Identify which cell holds the provided text, then report its [X, Y] central coordinate. 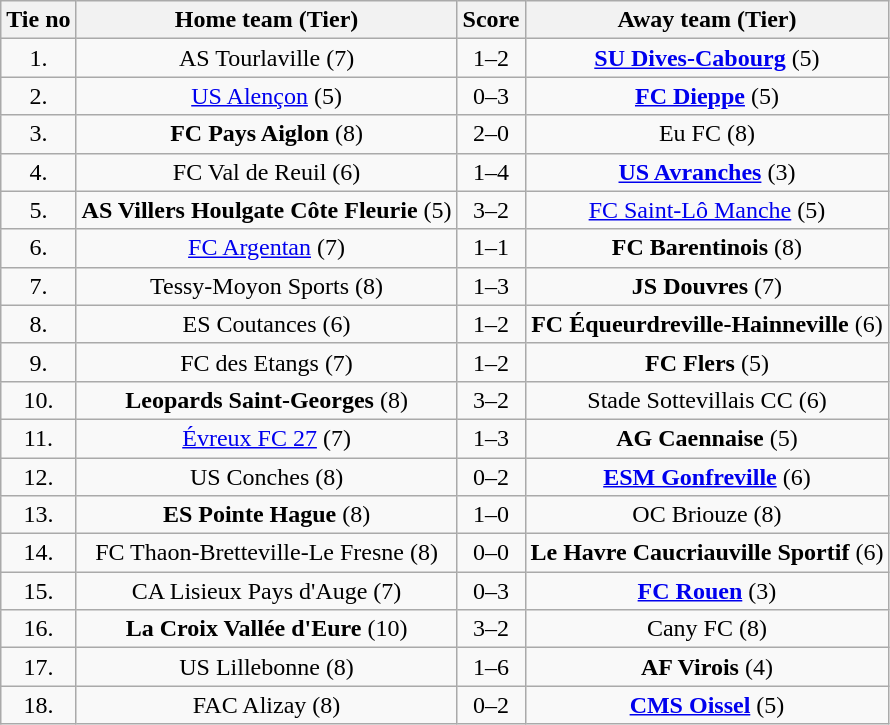
FC Barentinois (8) [707, 248]
11. [38, 438]
ES Pointe Hague (8) [266, 515]
La Croix Vallée d'Eure (10) [266, 629]
Stade Sottevillais CC (6) [707, 400]
CMS Oissel (5) [707, 705]
14. [38, 553]
1–4 [491, 172]
SU Dives-Cabourg (5) [707, 58]
Évreux FC 27 (7) [266, 438]
OC Briouze (8) [707, 515]
17. [38, 667]
AS Tourlaville (7) [266, 58]
18. [38, 705]
FC Thaon-Bretteville-Le Fresne (8) [266, 553]
0–0 [491, 553]
FC Pays Aiglon (8) [266, 134]
JS Douvres (7) [707, 286]
FC Val de Reuil (6) [266, 172]
2–0 [491, 134]
FC Dieppe (5) [707, 96]
US Avranches (3) [707, 172]
5. [38, 210]
13. [38, 515]
4. [38, 172]
US Lillebonne (8) [266, 667]
AS Villers Houlgate Côte Fleurie (5) [266, 210]
1. [38, 58]
ESM Gonfreville (6) [707, 477]
AF Virois (4) [707, 667]
Tessy-Moyon Sports (8) [266, 286]
Le Havre Caucriauville Sportif (6) [707, 553]
CA Lisieux Pays d'Auge (7) [266, 591]
1–6 [491, 667]
16. [38, 629]
3. [38, 134]
Away team (Tier) [707, 20]
FC Équeurdreville-Hainneville (6) [707, 324]
Leopards Saint-Georges (8) [266, 400]
ES Coutances (6) [266, 324]
FC Rouen (3) [707, 591]
Tie no [38, 20]
6. [38, 248]
2. [38, 96]
1–1 [491, 248]
FC des Etangs (7) [266, 362]
FC Saint-Lô Manche (5) [707, 210]
Home team (Tier) [266, 20]
FC Flers (5) [707, 362]
15. [38, 591]
US Conches (8) [266, 477]
FAC Alizay (8) [266, 705]
Eu FC (8) [707, 134]
Score [491, 20]
1–0 [491, 515]
10. [38, 400]
US Alençon (5) [266, 96]
FC Argentan (7) [266, 248]
AG Caennaise (5) [707, 438]
Cany FC (8) [707, 629]
8. [38, 324]
9. [38, 362]
7. [38, 286]
12. [38, 477]
